Detect which cell encompasses the target text, then output its [x, y] center coordinate. 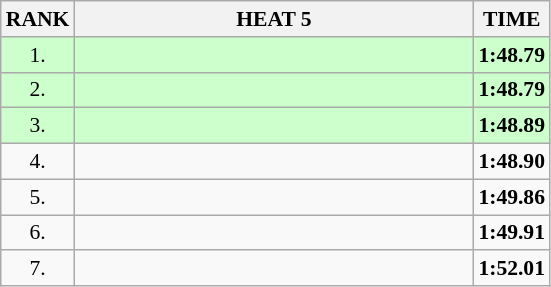
1:49.91 [512, 233]
1:49.86 [512, 197]
TIME [512, 19]
1:52.01 [512, 269]
1. [38, 55]
4. [38, 162]
2. [38, 90]
7. [38, 269]
6. [38, 233]
RANK [38, 19]
3. [38, 126]
5. [38, 197]
1:48.90 [512, 162]
1:48.89 [512, 126]
HEAT 5 [274, 19]
